Identify which cell holds the provided text, then report its [X, Y] central coordinate. 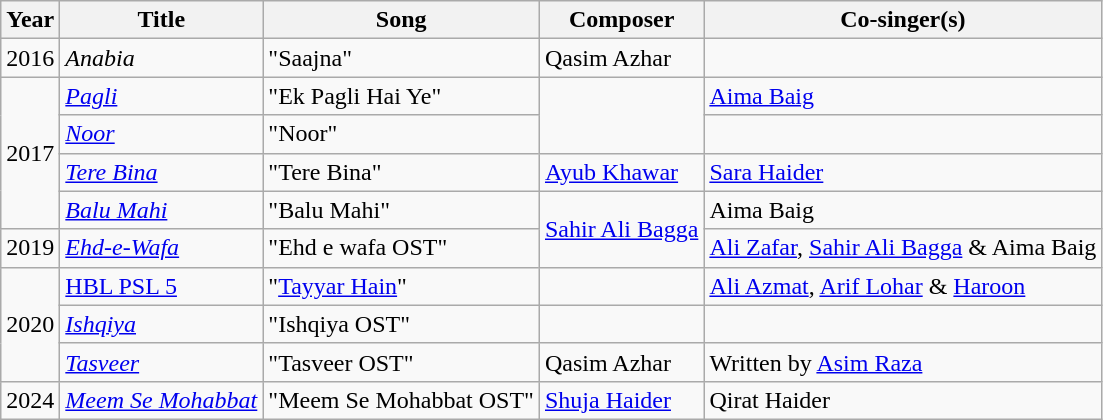
"Meem Se Mohabbat OST" [402, 400]
"Balu Mahi" [402, 210]
Qirat Haider [903, 400]
"Noor" [402, 134]
2019 [30, 248]
Noor [162, 134]
Ayub Khawar [621, 172]
"Tasveer OST" [402, 362]
Sara Haider [903, 172]
Title [162, 20]
Anabia [162, 58]
Pagli [162, 96]
Sahir Ali Bagga [621, 229]
2020 [30, 324]
Meem Se Mohabbat [162, 400]
Tasveer [162, 362]
"Ehd e wafa OST" [402, 248]
Ishqiya [162, 324]
Composer [621, 20]
HBL PSL 5 [162, 286]
2017 [30, 153]
"Tayyar Hain" [402, 286]
Co-singer(s) [903, 20]
Tere Bina [162, 172]
Written by Asim Raza [903, 362]
Ali Azmat, Arif Lohar & Haroon [903, 286]
"Ishqiya OST" [402, 324]
Ehd-e-Wafa [162, 248]
Year [30, 20]
2024 [30, 400]
2016 [30, 58]
"Ek Pagli Hai Ye" [402, 96]
"Tere Bina" [402, 172]
"Saajna" [402, 58]
Ali Zafar, Sahir Ali Bagga & Aima Baig [903, 248]
Song [402, 20]
Balu Mahi [162, 210]
Shuja Haider [621, 400]
